Search for the cell housing the specified text and yield its [X, Y] center coordinate. 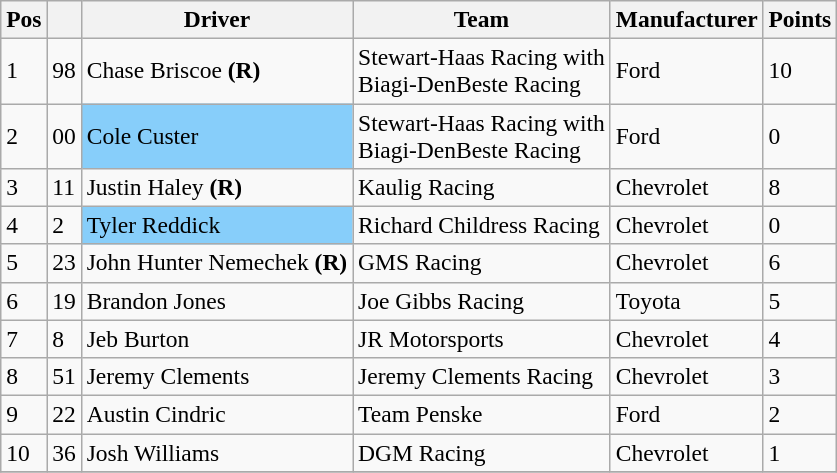
23 [64, 263]
John Hunter Nemechek (R) [216, 263]
Richard Childress Racing [482, 225]
36 [64, 452]
GMS Racing [482, 263]
Chase Briscoe (R) [216, 70]
Brandon Jones [216, 301]
Driver [216, 19]
Manufacturer [686, 19]
Jeremy Clements [216, 376]
Austin Cindric [216, 414]
7 [24, 339]
Joe Gibbs Racing [482, 301]
11 [64, 187]
98 [64, 70]
Jeb Burton [216, 339]
Jeremy Clements Racing [482, 376]
Josh Williams [216, 452]
Toyota [686, 301]
Team Penske [482, 414]
22 [64, 414]
DGM Racing [482, 452]
Pos [24, 19]
19 [64, 301]
51 [64, 376]
9 [24, 414]
Team [482, 19]
00 [64, 136]
Points [800, 19]
Tyler Reddick [216, 225]
Kaulig Racing [482, 187]
Justin Haley (R) [216, 187]
Cole Custer [216, 136]
JR Motorsports [482, 339]
